For the text-containing cell, return its midpoint in [X, Y] coordinate format. 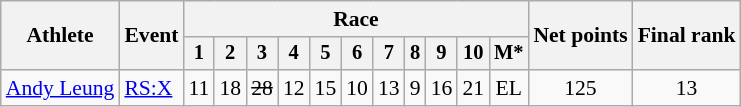
12 [294, 88]
7 [389, 54]
3 [262, 54]
Final rank [687, 36]
1 [198, 54]
11 [198, 88]
Event [151, 36]
21 [473, 88]
Net points [580, 36]
18 [230, 88]
M* [508, 54]
125 [580, 88]
Andy Leung [60, 88]
Athlete [60, 36]
6 [357, 54]
16 [442, 88]
EL [508, 88]
8 [416, 54]
Race [356, 19]
RS:X [151, 88]
4 [294, 54]
2 [230, 54]
15 [326, 88]
28 [262, 88]
5 [326, 54]
